Pinpoint the cell where the given text exists, returning its [x, y] midpoint coordinate. 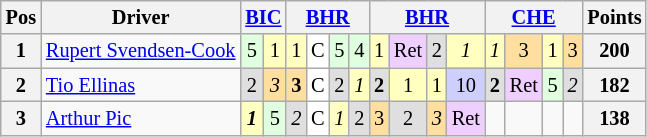
138 [614, 118]
Rupert Svendsen-Cook [140, 51]
200 [614, 51]
4 [359, 51]
Tio Ellinas [140, 85]
182 [614, 85]
10 [466, 85]
Driver [140, 17]
BIC [263, 17]
Points [614, 17]
CHE [534, 17]
Arthur Pic [140, 118]
Pos [21, 17]
